Output the [x, y] coordinate of the center of the cell containing the given text.  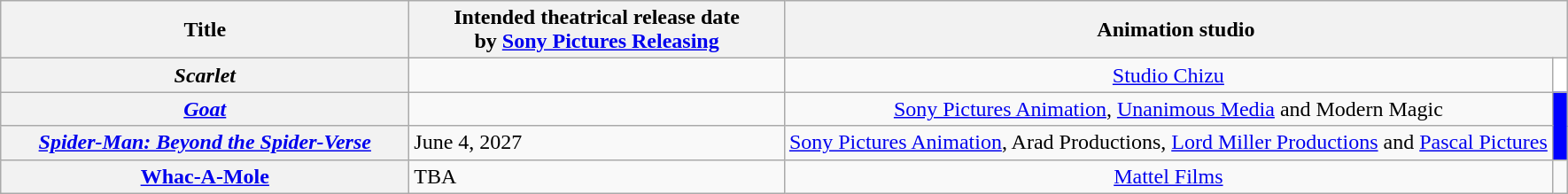
June 4, 2027 [597, 143]
Mattel Films [1168, 176]
Studio Chizu [1168, 75]
Sony Pictures Animation, Arad Productions, Lord Miller Productions and Pascal Pictures [1168, 143]
TBA [597, 176]
Intended theatrical release dateby Sony Pictures Releasing [597, 30]
Spider-Man: Beyond the Spider-Verse [206, 143]
Whac-A-Mole [206, 176]
Title [206, 30]
Goat [206, 109]
Scarlet [206, 75]
Sony Pictures Animation, Unanimous Media and Modern Magic [1168, 109]
Animation studio [1176, 30]
